From the cell containing the given text, extract its center point as [X, Y] coordinate. 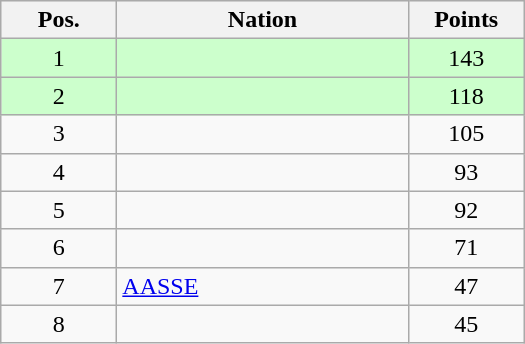
45 [466, 324]
47 [466, 286]
71 [466, 248]
1 [59, 58]
5 [59, 210]
7 [59, 286]
6 [59, 248]
4 [59, 172]
2 [59, 96]
Nation [262, 20]
118 [466, 96]
105 [466, 134]
8 [59, 324]
92 [466, 210]
Points [466, 20]
93 [466, 172]
143 [466, 58]
3 [59, 134]
AASSE [262, 286]
Pos. [59, 20]
